Capture the cell that displays the provided text and extract its [x, y] central coordinate. 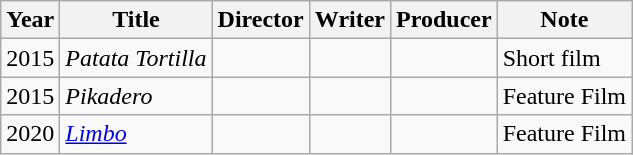
Director [260, 20]
Year [30, 20]
Short film [564, 58]
Limbo [136, 134]
Title [136, 20]
Writer [350, 20]
Pikadero [136, 96]
2020 [30, 134]
Producer [444, 20]
Note [564, 20]
Patata Tortilla [136, 58]
